Find where the given text appears and provide that cell's center as (X, Y) coordinate. 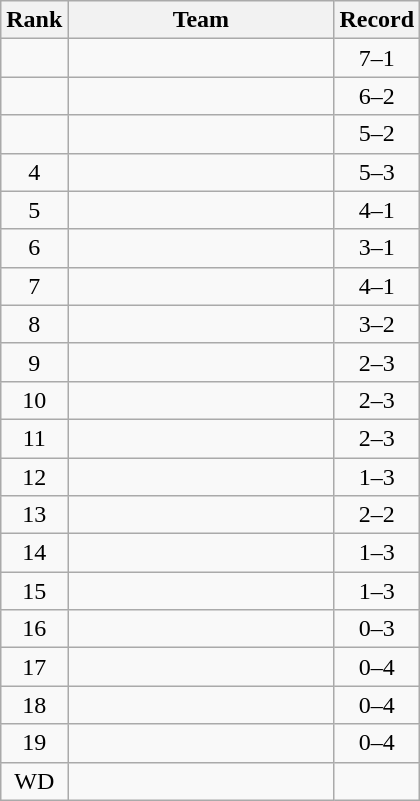
11 (34, 438)
7 (34, 286)
WD (34, 781)
10 (34, 400)
2–2 (377, 515)
16 (34, 629)
6–2 (377, 96)
0–3 (377, 629)
4 (34, 172)
Team (201, 20)
19 (34, 743)
15 (34, 591)
5–2 (377, 134)
13 (34, 515)
Rank (34, 20)
5 (34, 210)
3–2 (377, 324)
9 (34, 362)
6 (34, 248)
8 (34, 324)
5–3 (377, 172)
12 (34, 477)
3–1 (377, 248)
17 (34, 667)
18 (34, 705)
14 (34, 553)
7–1 (377, 58)
Record (377, 20)
